Find where the given text appears and provide that cell's center as (x, y) coordinate. 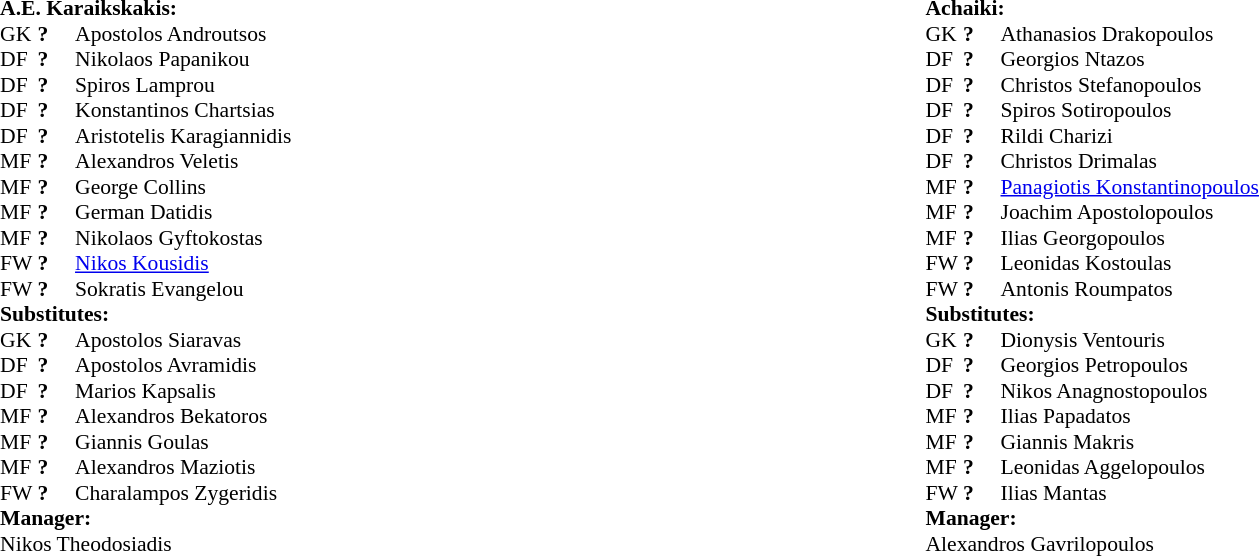
Christos Drimalas (1130, 161)
Nikolaos Gyftokostas (183, 238)
Marios Kapsalis (183, 391)
Antonis Roumpatos (1130, 289)
Athanasios Drakopoulos (1130, 34)
Ilias Mantas (1130, 493)
Georgios Ntazos (1130, 59)
Rildi Charizi (1130, 136)
German Datidis (183, 213)
Dionysis Ventouris (1130, 340)
Alexandros Maziotis (183, 467)
Ilias Papadatos (1130, 417)
Giannis Makris (1130, 442)
Ilias Georgopoulos (1130, 238)
Aristotelis Karagiannidis (183, 136)
Spiros Sotiropoulos (1130, 111)
George Collins (183, 187)
Sokratis Evangelou (183, 289)
Nikolaos Papanikou (183, 59)
Apostolos Siaravas (183, 340)
Joachim Apostolopoulos (1130, 213)
Apostolos Androutsos (183, 34)
Leonidas Aggelopoulos (1130, 467)
Alexandros Bekatoros (183, 417)
Panagiotis Konstantinopoulos (1130, 187)
Giannis Goulas (183, 442)
Leonidas Kostoulas (1130, 263)
Apostolos Avramidis (183, 365)
Christos Stefanopoulos (1130, 85)
Charalampos Zygeridis (183, 493)
Alexandros Veletis (183, 161)
Georgios Petropoulos (1130, 365)
Konstantinos Chartsias (183, 111)
Spiros Lamprou (183, 85)
Nikos Anagnostopoulos (1130, 391)
Nikos Kousidis (183, 263)
